Return [X, Y] of the center of cell containing provided text 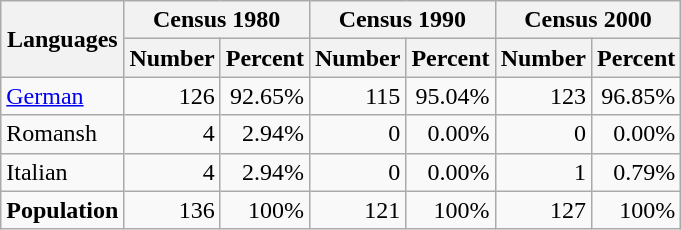
0.79% [636, 172]
96.85% [636, 96]
123 [543, 96]
1 [543, 172]
German [62, 96]
Italian [62, 172]
136 [172, 210]
115 [357, 96]
126 [172, 96]
Census 2000 [588, 20]
Languages [62, 39]
Population [62, 210]
Romansh [62, 134]
121 [357, 210]
Census 1990 [402, 20]
95.04% [450, 96]
127 [543, 210]
Census 1980 [217, 20]
92.65% [264, 96]
